Find where the given text appears and provide that cell's center as (X, Y) coordinate. 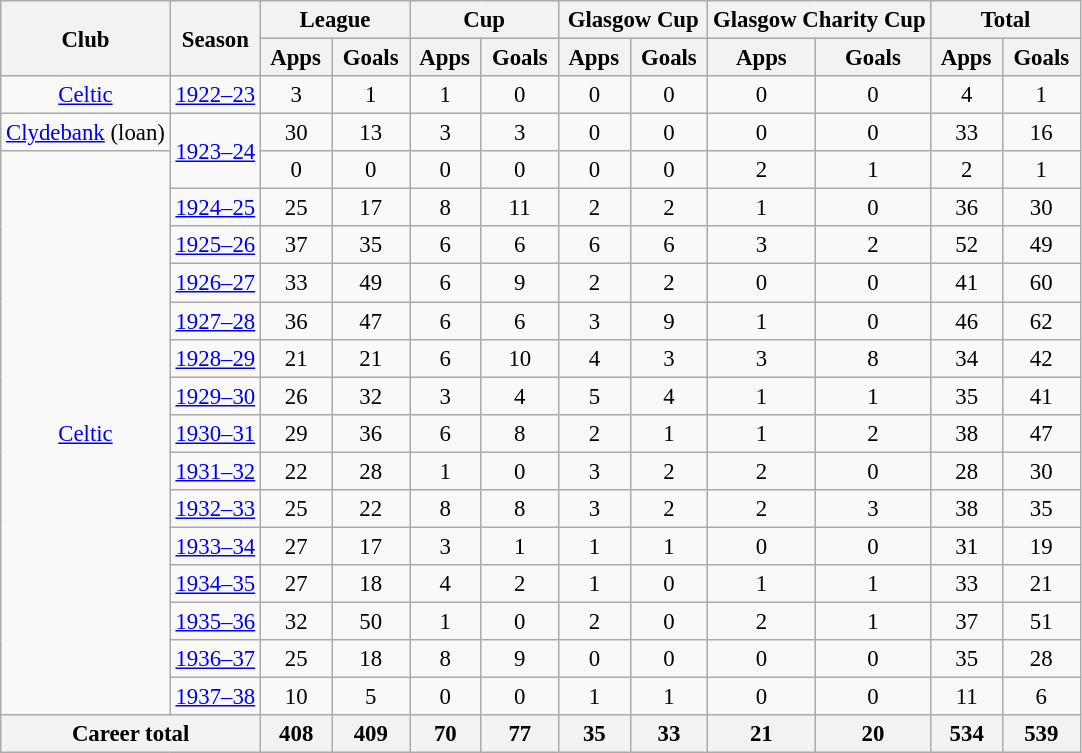
46 (966, 321)
League (334, 20)
62 (1041, 321)
50 (371, 621)
19 (1041, 546)
1933–34 (215, 546)
1931–32 (215, 471)
20 (873, 734)
1928–29 (215, 358)
1937–38 (215, 697)
70 (446, 734)
1936–37 (215, 659)
34 (966, 358)
60 (1041, 283)
408 (296, 734)
1926–27 (215, 283)
1922–23 (215, 95)
Career total (131, 734)
1924–25 (215, 208)
1923–24 (215, 152)
1932–33 (215, 509)
77 (520, 734)
31 (966, 546)
Club (86, 38)
1934–35 (215, 584)
51 (1041, 621)
29 (296, 433)
Clydebank (loan) (86, 133)
Cup (484, 20)
Glasgow Cup (634, 20)
1929–30 (215, 396)
539 (1041, 734)
Total (1006, 20)
1927–28 (215, 321)
534 (966, 734)
16 (1041, 133)
1935–36 (215, 621)
26 (296, 396)
42 (1041, 358)
1925–26 (215, 245)
409 (371, 734)
13 (371, 133)
52 (966, 245)
1930–31 (215, 433)
Glasgow Charity Cup (820, 20)
Season (215, 38)
